From the cell containing the given text, extract its center point as (x, y) coordinate. 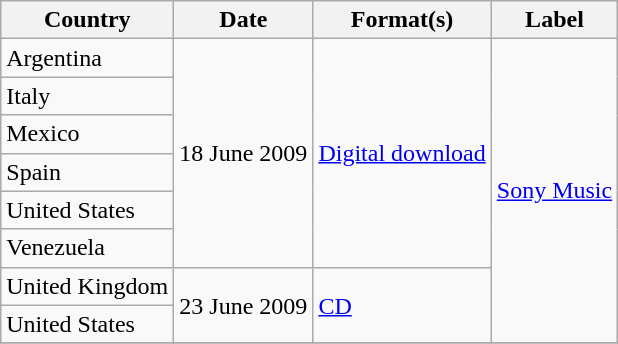
Argentina (88, 58)
Date (244, 20)
23 June 2009 (244, 305)
Venezuela (88, 248)
Italy (88, 96)
18 June 2009 (244, 153)
Mexico (88, 134)
United Kingdom (88, 286)
Country (88, 20)
Format(s) (402, 20)
CD (402, 305)
Digital download (402, 153)
Sony Music (554, 191)
Spain (88, 172)
Label (554, 20)
